Search for the cell housing the specified text and yield its [x, y] center coordinate. 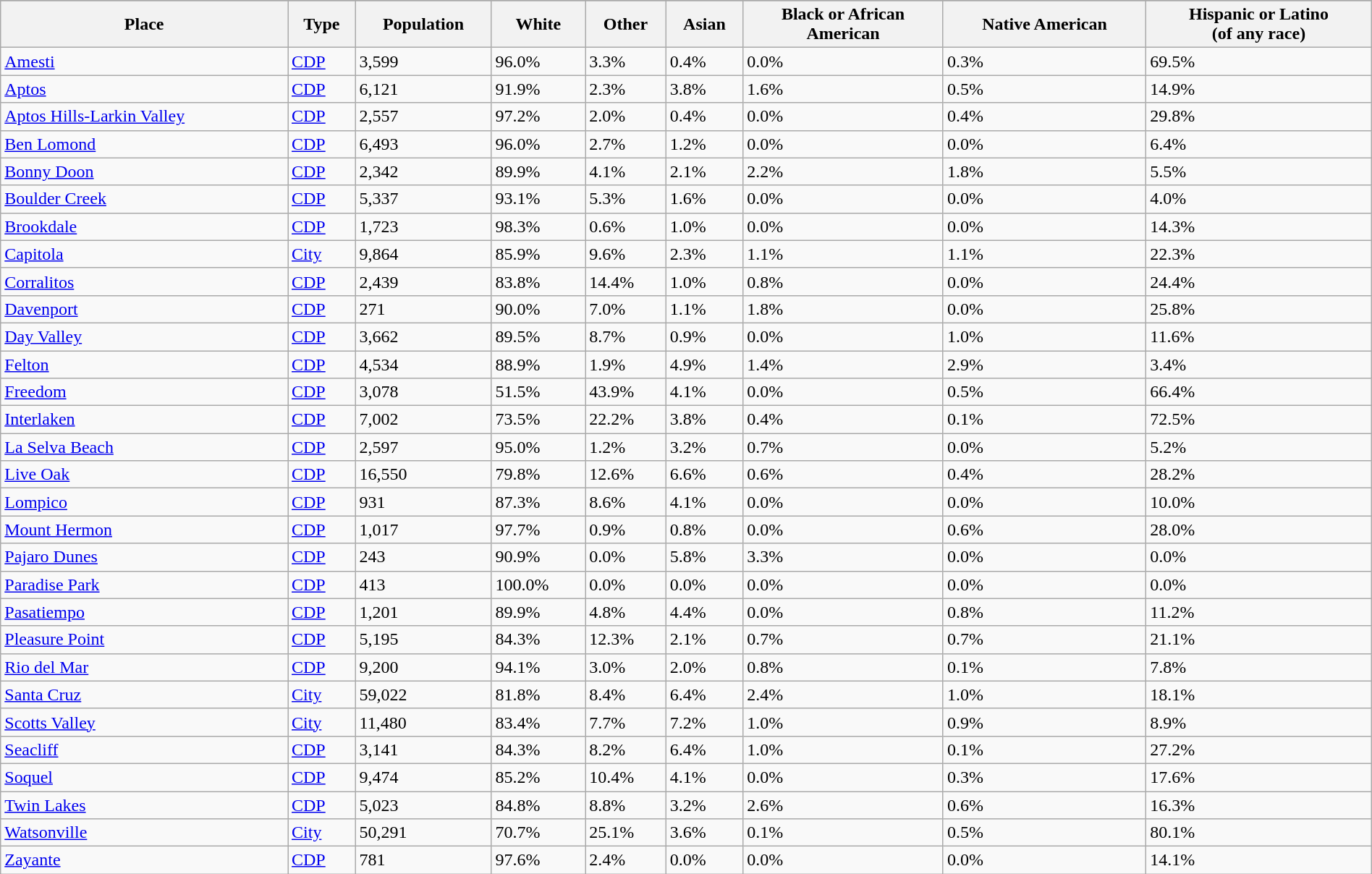
La Selva Beach [145, 447]
Pleasure Point [145, 640]
1,201 [423, 612]
21.1% [1259, 640]
Type [322, 25]
Aptos [145, 89]
Ben Lomond [145, 144]
12.3% [625, 640]
18.1% [1259, 695]
9.6% [625, 254]
29.8% [1259, 116]
Place [145, 25]
4.0% [1259, 199]
90.0% [538, 309]
271 [423, 309]
4.4% [704, 612]
2,342 [423, 171]
2.6% [844, 805]
Watsonville [145, 833]
14.9% [1259, 89]
Black or AfricanAmerican [844, 25]
Amesti [145, 61]
5.8% [704, 557]
85.2% [538, 777]
Aptos Hills-Larkin Valley [145, 116]
Corralitos [145, 281]
5,195 [423, 640]
93.1% [538, 199]
8.2% [625, 750]
11.6% [1259, 336]
9,474 [423, 777]
91.9% [538, 89]
95.0% [538, 447]
11.2% [1259, 612]
8.6% [625, 502]
Bonny Doon [145, 171]
81.8% [538, 695]
413 [423, 585]
17.6% [1259, 777]
Rio del Mar [145, 667]
83.4% [538, 722]
16,550 [423, 475]
Population [423, 25]
5.3% [625, 199]
5.2% [1259, 447]
1.9% [625, 364]
6,493 [423, 144]
12.6% [625, 475]
7,002 [423, 420]
1,017 [423, 530]
Zayante [145, 860]
3.0% [625, 667]
7.7% [625, 722]
51.5% [538, 392]
2,439 [423, 281]
28.2% [1259, 475]
10.0% [1259, 502]
11,480 [423, 722]
1.4% [844, 364]
Soquel [145, 777]
25.1% [625, 833]
79.8% [538, 475]
8.7% [625, 336]
Scotts Valley [145, 722]
Seacliff [145, 750]
5.5% [1259, 171]
2,597 [423, 447]
66.4% [1259, 392]
8.9% [1259, 722]
2.9% [1044, 364]
2,557 [423, 116]
14.4% [625, 281]
59,022 [423, 695]
243 [423, 557]
27.2% [1259, 750]
14.3% [1259, 226]
Davenport [145, 309]
Felton [145, 364]
9,200 [423, 667]
4.9% [704, 364]
8.8% [625, 805]
Native American [1044, 25]
6,121 [423, 89]
22.2% [625, 420]
3.6% [704, 833]
Interlaken [145, 420]
Twin Lakes [145, 805]
89.5% [538, 336]
Lompico [145, 502]
4.8% [625, 612]
69.5% [1259, 61]
24.4% [1259, 281]
7.0% [625, 309]
3.4% [1259, 364]
5,023 [423, 805]
87.3% [538, 502]
931 [423, 502]
22.3% [1259, 254]
7.8% [1259, 667]
97.6% [538, 860]
25.8% [1259, 309]
Mount Hermon [145, 530]
88.9% [538, 364]
Asian [704, 25]
Pajaro Dunes [145, 557]
8.4% [625, 695]
1,723 [423, 226]
73.5% [538, 420]
50,291 [423, 833]
3,078 [423, 392]
5,337 [423, 199]
Brookdale [145, 226]
Boulder Creek [145, 199]
3,599 [423, 61]
72.5% [1259, 420]
43.9% [625, 392]
Capitola [145, 254]
84.8% [538, 805]
6.6% [704, 475]
16.3% [1259, 805]
7.2% [704, 722]
Freedom [145, 392]
70.7% [538, 833]
85.9% [538, 254]
781 [423, 860]
98.3% [538, 226]
94.1% [538, 667]
10.4% [625, 777]
2.7% [625, 144]
97.2% [538, 116]
100.0% [538, 585]
14.1% [1259, 860]
28.0% [1259, 530]
83.8% [538, 281]
Live Oak [145, 475]
9,864 [423, 254]
Santa Cruz [145, 695]
4,534 [423, 364]
90.9% [538, 557]
Day Valley [145, 336]
80.1% [1259, 833]
Paradise Park [145, 585]
White [538, 25]
Other [625, 25]
3,662 [423, 336]
Hispanic or Latino(of any race) [1259, 25]
3,141 [423, 750]
Pasatiempo [145, 612]
2.2% [844, 171]
97.7% [538, 530]
